Output the (X, Y) coordinate of the center of the cell containing the given text.  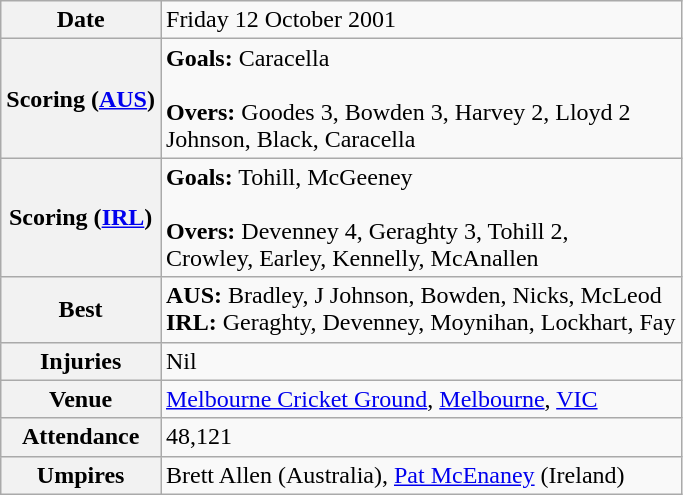
Best (81, 310)
Goals: Tohill, McGeeneyOvers: Devenney 4, Geraghty 3, Tohill 2, Crowley, Earley, Kennelly, McAnallen (420, 218)
Friday 12 October 2001 (420, 20)
Date (81, 20)
Nil (420, 361)
Venue (81, 399)
Umpires (81, 475)
Scoring (IRL) (81, 218)
48,121 (420, 437)
Melbourne Cricket Ground, Melbourne, VIC (420, 399)
Brett Allen (Australia), Pat McEnaney (Ireland) (420, 475)
Goals: CaracellaOvers: Goodes 3, Bowden 3, Harvey 2, Lloyd 2Johnson, Black, Caracella (420, 98)
AUS: Bradley, J Johnson, Bowden, Nicks, McLeod IRL: Geraghty, Devenney, Moynihan, Lockhart, Fay (420, 310)
Scoring (AUS) (81, 98)
Attendance (81, 437)
Injuries (81, 361)
